Output the (X, Y) coordinate of the center of the cell containing the given text.  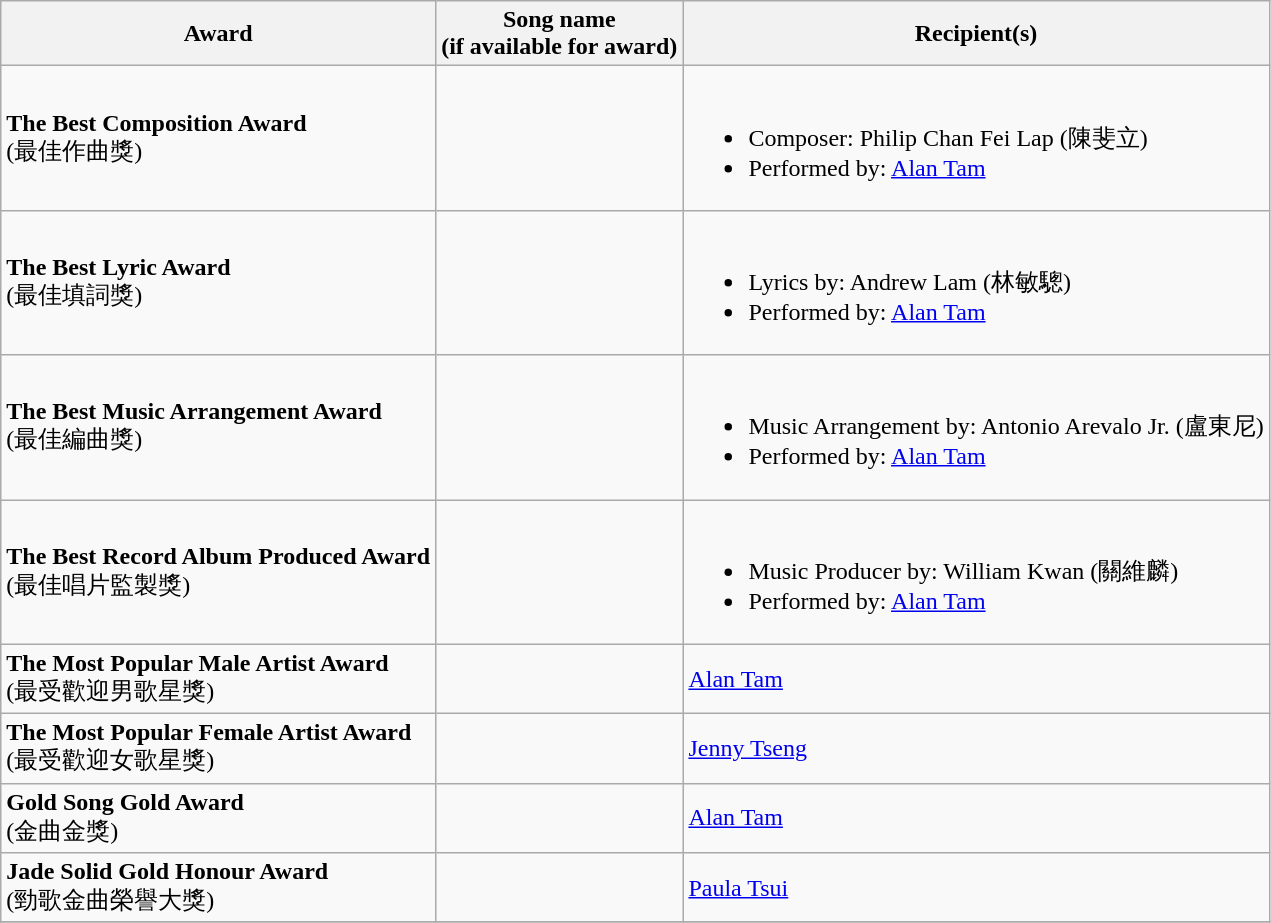
Music Arrangement by: Antonio Arevalo Jr. (盧東尼)Performed by: Alan Tam (976, 428)
Paula Tsui (976, 888)
Jenny Tseng (976, 749)
The Best Record Album Produced Award(最佳唱片監製獎) (218, 572)
Composer: Philip Chan Fei Lap (陳斐立)Performed by: Alan Tam (976, 138)
Music Producer by: William Kwan (關維麟)Performed by: Alan Tam (976, 572)
Song name(if available for award) (560, 34)
Lyrics by: Andrew Lam (林敏驄)Performed by: Alan Tam (976, 282)
The Best Lyric Award(最佳填詞獎) (218, 282)
Award (218, 34)
The Most Popular Female Artist Award(最受歡迎女歌星獎) (218, 749)
Recipient(s) (976, 34)
Jade Solid Gold Honour Award(勁歌金曲榮譽大獎) (218, 888)
The Most Popular Male Artist Award(最受歡迎男歌星獎) (218, 679)
Gold Song Gold Award(金曲金獎) (218, 818)
The Best Composition Award(最佳作曲獎) (218, 138)
The Best Music Arrangement Award(最佳編曲獎) (218, 428)
